Find where the given text appears and provide that cell's center as [X, Y] coordinate. 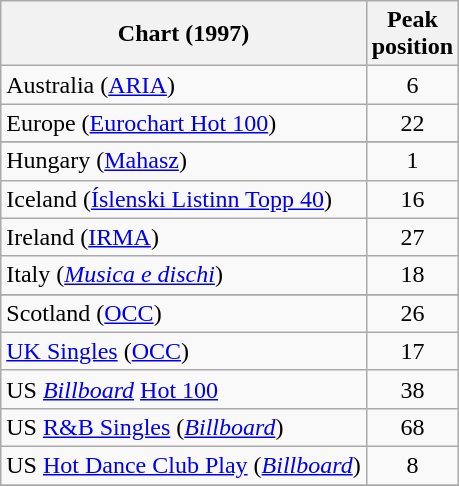
27 [412, 237]
8 [412, 465]
Hungary (Mahasz) [184, 161]
Iceland (Íslenski Listinn Topp 40) [184, 199]
Australia (ARIA) [184, 85]
US Hot Dance Club Play (Billboard) [184, 465]
6 [412, 85]
68 [412, 427]
Peakposition [412, 34]
38 [412, 389]
UK Singles (OCC) [184, 351]
Europe (Eurochart Hot 100) [184, 123]
18 [412, 275]
22 [412, 123]
1 [412, 161]
Chart (1997) [184, 34]
US R&B Singles (Billboard) [184, 427]
Ireland (IRMA) [184, 237]
17 [412, 351]
Italy (Musica e dischi) [184, 275]
16 [412, 199]
26 [412, 313]
Scotland (OCC) [184, 313]
US Billboard Hot 100 [184, 389]
